Capture the cell that displays the provided text and extract its [x, y] central coordinate. 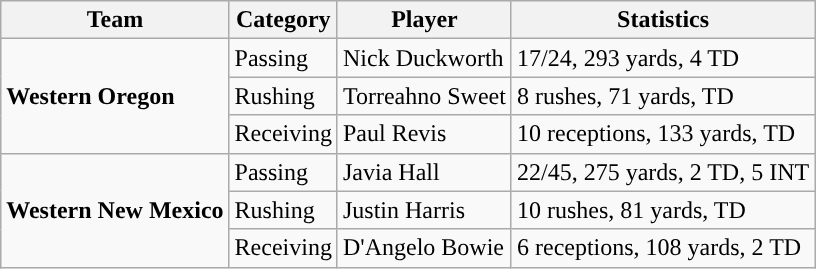
Western Oregon [115, 96]
10 receptions, 133 yards, TD [662, 134]
Statistics [662, 20]
Justin Harris [424, 210]
10 rushes, 81 yards, TD [662, 210]
D'Angelo Bowie [424, 248]
Torreahno Sweet [424, 96]
17/24, 293 yards, 4 TD [662, 58]
Team [115, 20]
6 receptions, 108 yards, 2 TD [662, 248]
8 rushes, 71 yards, TD [662, 96]
Western New Mexico [115, 210]
Paul Revis [424, 134]
Javia Hall [424, 172]
Player [424, 20]
Nick Duckworth [424, 58]
22/45, 275 yards, 2 TD, 5 INT [662, 172]
Category [283, 20]
